Determine the (X, Y) coordinate at the center of the cell enclosing the given text.  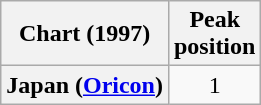
Japan (Oricon) (85, 85)
Peakposition (214, 34)
1 (214, 85)
Chart (1997) (85, 34)
